Locate the cell with the specified text and output its (x, y) center coordinate. 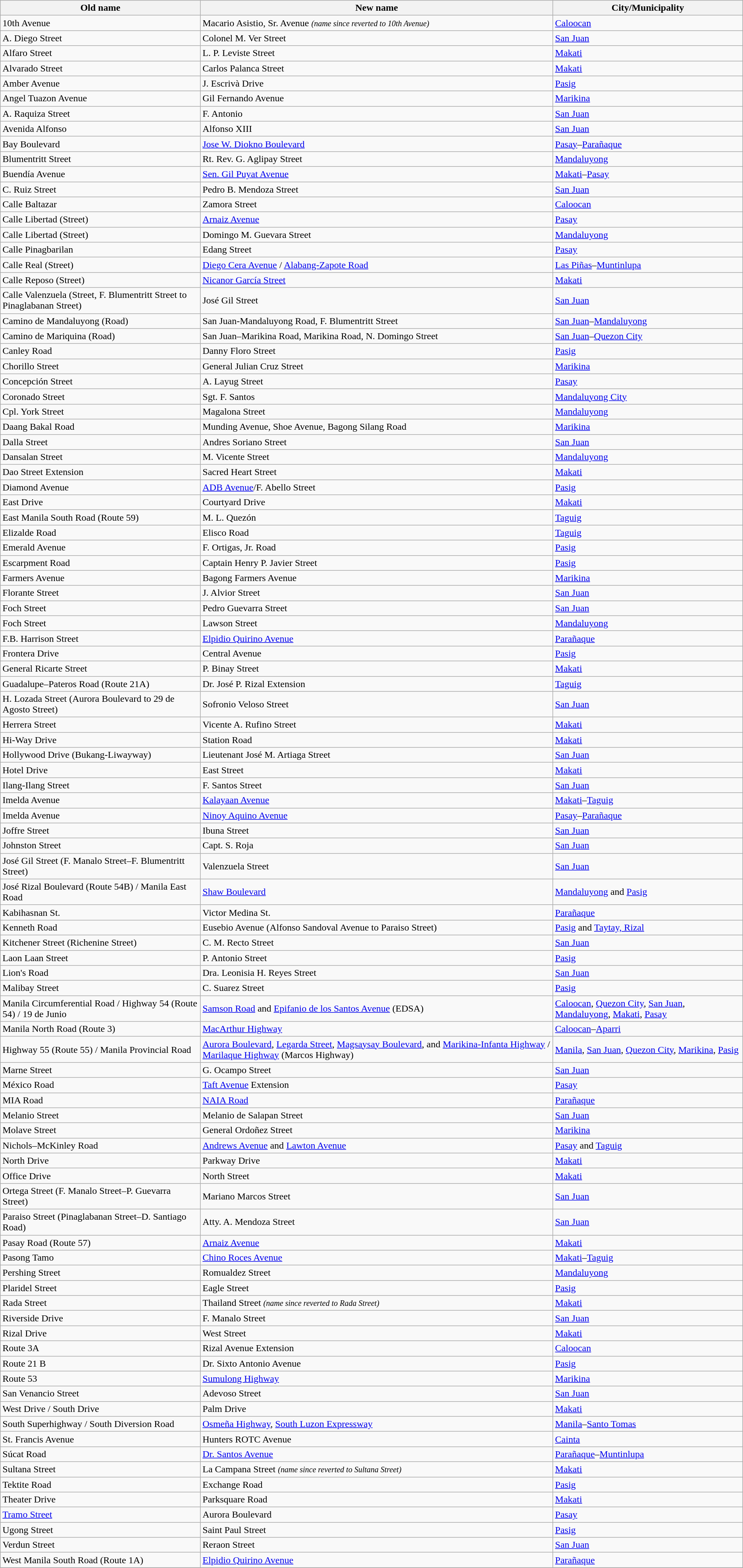
Calle Valenzuela (Street, F. Blumentritt Street to Pinaglabanan Street) (100, 300)
Manila, San Juan, Quezon City, Marikina, Pasig (648, 1049)
Colonel M. Ver Street (377, 38)
New name (377, 8)
Victor Medina St. (377, 912)
Kenneth Road (100, 927)
West Manila South Road (Route 1A) (100, 1560)
North Street (377, 1176)
Melanio de Salapan Street (377, 1115)
A. Diego Street (100, 38)
Farmers Avenue (100, 578)
Domingo M. Guevara Street (377, 235)
MacArthur Highway (377, 1029)
M. Vicente Street (377, 457)
San Juan–Marikina Road, Marikina Road, N. Domingo Street (377, 336)
Zamora Street (377, 205)
Dra. Leonisia H. Reyes Street (377, 973)
Marne Street (100, 1070)
José Gil Street (F. Manalo Street–F. Blumentritt Street) (100, 866)
Thailand Street (name since reverted to Rada Street) (377, 1303)
Adevoso Street (377, 1394)
Central Avenue (377, 653)
Canley Road (100, 351)
Route 53 (100, 1379)
P. Antonio Street (377, 958)
Manila–Santo Tomas (648, 1424)
Las Piñas–Muntinlupa (648, 265)
Captain Henry P. Javier Street (377, 563)
Ibuna Street (377, 830)
Sacred Heart Street (377, 472)
Exchange Road (377, 1484)
Ugong Street (100, 1530)
Rada Street (100, 1303)
City/Municipality (648, 8)
México Road (100, 1085)
A. Layug Street (377, 381)
Hollywood Drive (Bukang-Liwayway) (100, 755)
Lieutenant José M. Artiaga Street (377, 755)
L. P. Leviste Street (377, 53)
Makati–Pasay (648, 174)
F. Manalo Street (377, 1318)
West Drive / South Drive (100, 1409)
F. Ortigas, Jr. Road (377, 548)
Alfonso XIII (377, 129)
Parañaque–Muntinlupa (648, 1454)
Nicanor García Street (377, 280)
Calle Reposo (Street) (100, 280)
Samson Road and Epifanio de los Santos Avenue (EDSA) (377, 1009)
J. Alvior Street (377, 593)
General Ordoñez Street (377, 1130)
Molave Street (100, 1130)
Sofronio Veloso Street (377, 705)
F. Antonio (377, 114)
MIA Road (100, 1100)
Carlos Palanca Street (377, 68)
San Juan–Quezon City (648, 336)
Aurora Boulevard, Legarda Street, Magsaysay Boulevard, and Marikina-Infanta Highway / Marilaque Highway (Marcos Highway) (377, 1049)
Alfaro Street (100, 53)
Elizalde Road (100, 533)
Vicente A. Rufino Street (377, 725)
NAIA Road (377, 1100)
Camino de Mariquina (Road) (100, 336)
Pasay Road (Route 57) (100, 1243)
West Street (377, 1333)
Elisco Road (377, 533)
Old name (100, 8)
Sultana Street (100, 1469)
Caloocan, Quezon City, San Juan, Mandaluyong, Makati, Pasay (648, 1009)
Ninoy Aquino Avenue (377, 815)
Pedro Guevarra Street (377, 608)
C. Ruiz Street (100, 189)
Dansalan Street (100, 457)
Pershing Street (100, 1273)
Angel Tuazon Avenue (100, 98)
East Drive (100, 502)
Dalla Street (100, 442)
East Street (377, 770)
Reraon Street (377, 1545)
M. L. Quezón (377, 518)
Romualdez Street (377, 1273)
Riverside Drive (100, 1318)
Blumentritt Street (100, 159)
Gil Fernando Avenue (377, 98)
Calle Baltazar (100, 205)
Sgt. F. Santos (377, 396)
North Drive (100, 1161)
Dr. Sixto Antonio Avenue (377, 1363)
Guadalupe–Pateros Road (Route 21A) (100, 684)
Alvarado Street (100, 68)
Rt. Rev. G. Aglipay Street (377, 159)
San Juan–Mandaluyong (648, 321)
C. M. Recto Street (377, 942)
Rizal Avenue Extension (377, 1348)
Sen. Gil Puyat Avenue (377, 174)
Laon Laan Street (100, 958)
Plaridel Street (100, 1288)
Tektite Road (100, 1484)
Hi-Way Drive (100, 740)
Súcat Road (100, 1454)
Saint Paul Street (377, 1530)
San Venancio Street (100, 1394)
Danny Floro Street (377, 351)
G. Ocampo Street (377, 1070)
Capt. S. Roja (377, 846)
Kalayaan Avenue (377, 800)
Jose W. Diokno Boulevard (377, 144)
Lion's Road (100, 973)
La Campana Street (name since reverted to Sultana Street) (377, 1469)
Shaw Boulevard (377, 892)
Kabihasnan St. (100, 912)
Route 21 B (100, 1363)
Concepción Street (100, 381)
Chorillo Street (100, 366)
Hotel Drive (100, 770)
Manila Circumferential Road / Highway 54 (Route 54) / 19 de Junio (100, 1009)
Caloocan–Aparri (648, 1029)
Melanio Street (100, 1115)
Palm Drive (377, 1409)
Highway 55 (Route 55) / Manila Provincial Road (100, 1049)
Joffre Street (100, 830)
Edang Street (377, 250)
Dao Street Extension (100, 472)
Emerald Avenue (100, 548)
A. Raquiza Street (100, 114)
Eagle Street (377, 1288)
Route 3A (100, 1348)
Valenzuela Street (377, 866)
Verdun Street (100, 1545)
General Julian Cruz Street (377, 366)
Office Drive (100, 1176)
José Gil Street (377, 300)
Mandaluyong and Pasig (648, 892)
Diamond Avenue (100, 487)
Calle Pinagbarilan (100, 250)
Buendía Avenue (100, 174)
Mandaluyong City (648, 396)
Dr. Santos Avenue (377, 1454)
Taft Avenue Extension (377, 1085)
Cainta (648, 1439)
Calle Real (Street) (100, 265)
Bay Boulevard (100, 144)
Station Road (377, 740)
Osmeña Highway, South Luzon Expressway (377, 1424)
Aurora Boulevard (377, 1515)
Magalona Street (377, 411)
Ortega Street (F. Manalo Street–P. Guevarra Street) (100, 1196)
South Superhighway / South Diversion Road (100, 1424)
ADB Avenue/F. Abello Street (377, 487)
Courtyard Drive (377, 502)
Rizal Drive (100, 1333)
Kitchener Street (Richenine Street) (100, 942)
Lawson Street (377, 623)
Dr. José P. Rizal Extension (377, 684)
Bagong Farmers Avenue (377, 578)
East Manila South Road (Route 59) (100, 518)
Eusebio Avenue (Alfonso Sandoval Avenue to Paraiso Street) (377, 927)
P. Binay Street (377, 668)
Cpl. York Street (100, 411)
F.B. Harrison Street (100, 638)
10th Avenue (100, 23)
Diego Cera Avenue / Alabang-Zapote Road (377, 265)
Malibay Street (100, 988)
Chino Roces Avenue (377, 1258)
San Juan-Mandaluyong Road, F. Blumentritt Street (377, 321)
General Ricarte Street (100, 668)
Andrews Avenue and Lawton Avenue (377, 1145)
Tramo Street (100, 1515)
Escarpment Road (100, 563)
Hunters ROTC Avenue (377, 1439)
Florante Street (100, 593)
Pasay and Taguig (648, 1145)
Mariano Marcos Street (377, 1196)
Frontera Drive (100, 653)
Theater Drive (100, 1500)
C. Suarez Street (377, 988)
Paraiso Street (Pinaglabanan Street–D. Santiago Road) (100, 1222)
Pasong Tamo (100, 1258)
Sumulong Highway (377, 1379)
Macario Asistio, Sr. Avenue (name since reverted to 10th Avenue) (377, 23)
St. Francis Avenue (100, 1439)
Camino de Mandaluyong (Road) (100, 321)
Pasig and Taytay, Rizal (648, 927)
Herrera Street (100, 725)
Atty. A. Mendoza Street (377, 1222)
Avenida Alfonso (100, 129)
F. Santos Street (377, 785)
Andres Soriano Street (377, 442)
Amber Avenue (100, 83)
Munding Avenue, Shoe Avenue, Bagong Silang Road (377, 427)
H. Lozada Street (Aurora Boulevard to 29 de Agosto Street) (100, 705)
Parksquare Road (377, 1500)
Manila North Road (Route 3) (100, 1029)
Johnston Street (100, 846)
J. Escrivà Drive (377, 83)
Parkway Drive (377, 1161)
Daang Bakal Road (100, 427)
Pedro B. Mendoza Street (377, 189)
Coronado Street (100, 396)
Nichols–McKinley Road (100, 1145)
José Rizal Boulevard (Route 54B) / Manila East Road (100, 892)
Ilang-Ilang Street (100, 785)
